Determine the (x, y) coordinate at the center of the cell enclosing the given text.  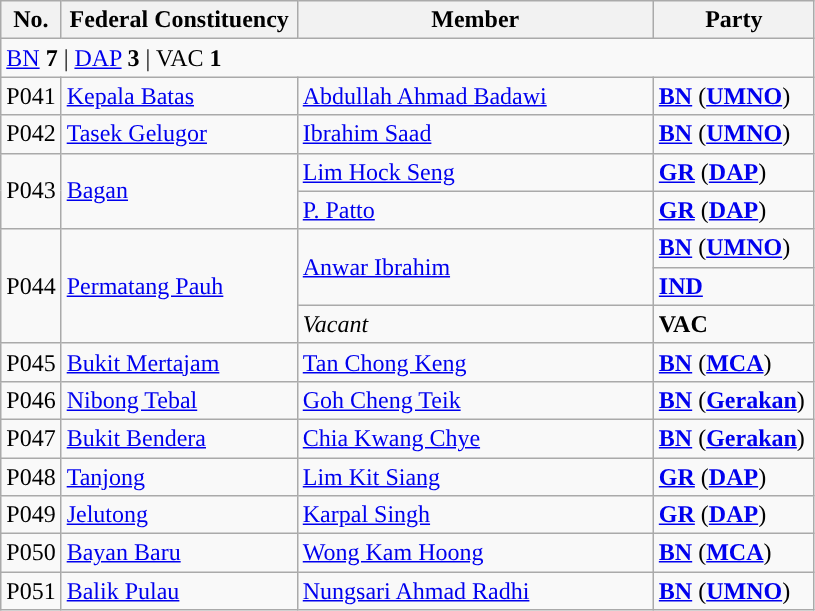
P042 (31, 134)
P050 (31, 553)
Vacant (475, 324)
Bayan Baru (179, 553)
BN 7 | DAP 3 | VAC 1 (408, 58)
Party (734, 20)
Tan Chong Keng (475, 362)
P048 (31, 477)
Jelutong (179, 515)
P051 (31, 591)
Tanjong (179, 477)
Permatang Pauh (179, 286)
Goh Cheng Teik (475, 400)
Bukit Bendera (179, 438)
VAC (734, 324)
Anwar Ibrahim (475, 267)
P043 (31, 191)
P047 (31, 438)
P045 (31, 362)
No. (31, 20)
Tasek Gelugor (179, 134)
Wong Kam Hoong (475, 553)
Nungsari Ahmad Radhi (475, 591)
Karpal Singh (475, 515)
Lim Hock Seng (475, 172)
P046 (31, 400)
Lim Kit Siang (475, 477)
Balik Pulau (179, 591)
Abdullah Ahmad Badawi (475, 96)
Bukit Mertajam (179, 362)
Federal Constituency (179, 20)
IND (734, 286)
Chia Kwang Chye (475, 438)
Ibrahim Saad (475, 134)
Member (475, 20)
P. Patto (475, 210)
Nibong Tebal (179, 400)
Bagan (179, 191)
Kepala Batas (179, 96)
P041 (31, 96)
P049 (31, 515)
P044 (31, 286)
